From the cell containing the given text, extract its center point as [X, Y] coordinate. 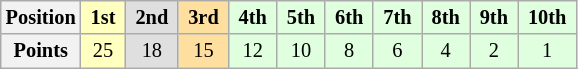
Points [41, 51]
8th [446, 17]
6th [349, 17]
5th [301, 17]
10 [301, 51]
1st [104, 17]
18 [152, 51]
7th [397, 17]
3rd [203, 17]
9th [494, 17]
6 [397, 51]
4th [253, 17]
25 [104, 51]
4 [446, 51]
1 [547, 51]
2 [494, 51]
12 [253, 51]
10th [547, 17]
15 [203, 51]
8 [349, 51]
2nd [152, 17]
Position [41, 17]
